Output the (X, Y) coordinate of the center of the cell containing the given text.  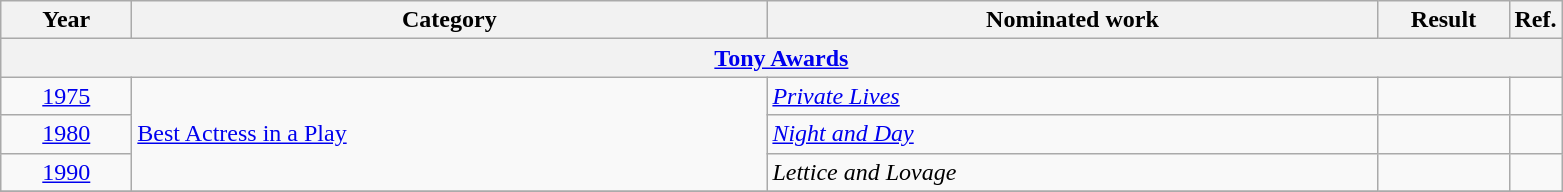
Lettice and Lovage (1072, 172)
Category (450, 20)
Year (66, 20)
Best Actress in a Play (450, 134)
Nominated work (1072, 20)
1990 (66, 172)
Night and Day (1072, 134)
1980 (66, 134)
Ref. (1536, 20)
Result (1444, 20)
1975 (66, 96)
Private Lives (1072, 96)
Tony Awards (782, 58)
